Determine the [X, Y] coordinate at the center of the cell enclosing the given text.  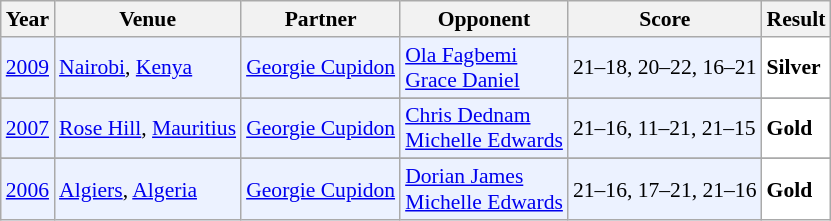
Venue [148, 19]
21–16, 17–21, 21–16 [665, 190]
Silver [796, 68]
Chris Dednam Michelle Edwards [484, 128]
Partner [320, 19]
2006 [28, 190]
Ola Fagbemi Grace Daniel [484, 68]
Algiers, Algeria [148, 190]
Year [28, 19]
Opponent [484, 19]
Dorian James Michelle Edwards [484, 190]
Rose Hill, Mauritius [148, 128]
Result [796, 19]
21–18, 20–22, 16–21 [665, 68]
21–16, 11–21, 21–15 [665, 128]
Nairobi, Kenya [148, 68]
2007 [28, 128]
Score [665, 19]
2009 [28, 68]
